For the text-containing cell, return its midpoint in [x, y] coordinate format. 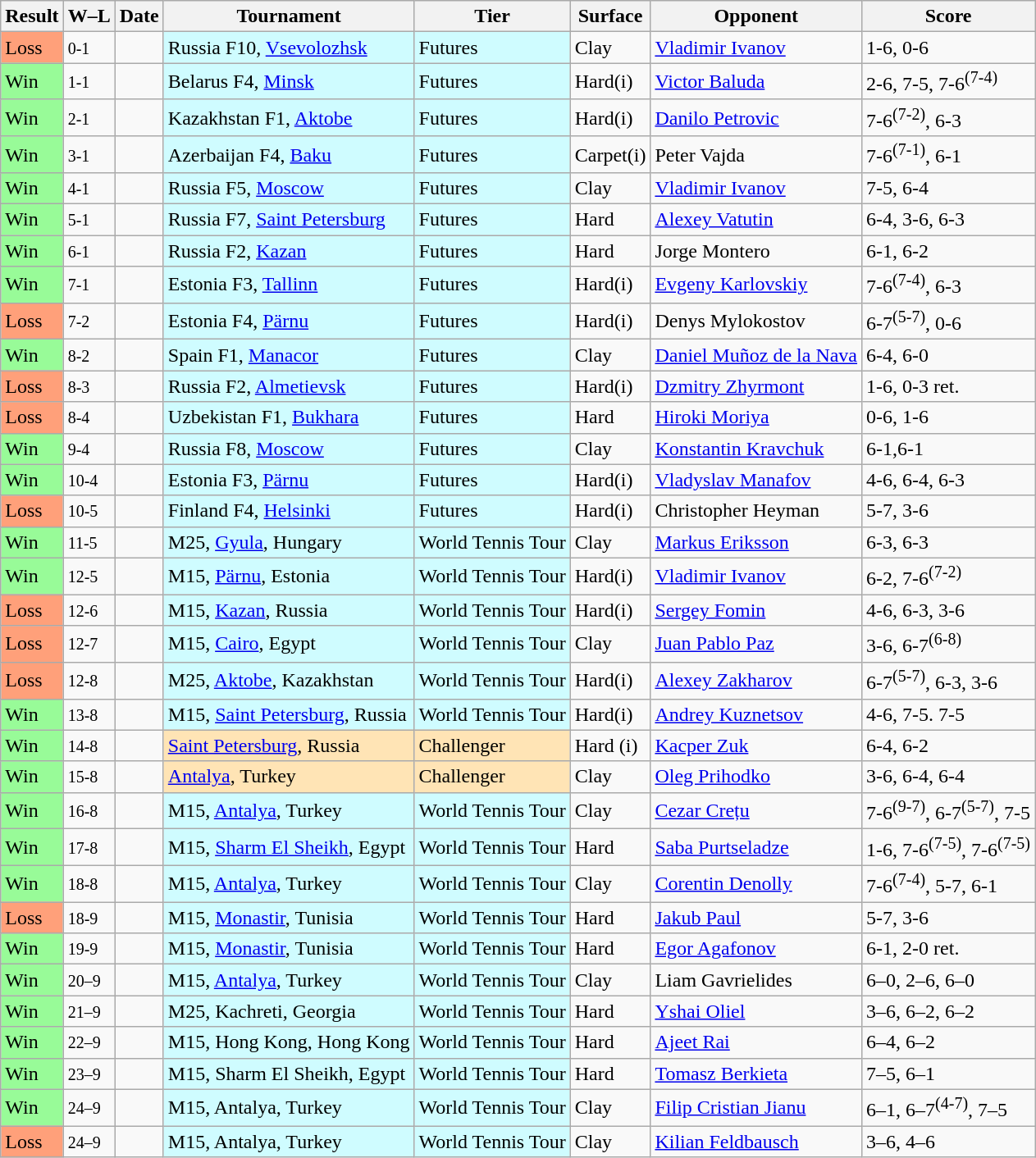
Belarus F4, Minsk [289, 82]
18-8 [89, 884]
Tomasz Berkieta [756, 1074]
3-1 [89, 154]
6-2, 7-6(7-2) [948, 576]
Peter Vajda [756, 154]
15-8 [89, 777]
Christopher Heyman [756, 511]
Jakub Paul [756, 918]
Antalya, Turkey [289, 777]
Estonia F4, Pärnu [289, 321]
12-6 [89, 610]
22–9 [89, 1042]
6-1 [89, 251]
Ajeet Rai [756, 1042]
4-6, 6-4, 6-3 [948, 480]
4-1 [89, 189]
M15, Cairo, Egypt [289, 645]
8-4 [89, 417]
6-4, 6-0 [948, 355]
Estonia F3, Tallinn [289, 285]
6-3, 6-3 [948, 542]
6-4, 3-6, 6-3 [948, 220]
6-1, 2-0 ret. [948, 949]
7-2 [89, 321]
8-2 [89, 355]
M15, Pärnu, Estonia [289, 576]
1-6, 0-6 [948, 48]
Evgeny Karlovskiy [756, 285]
0-1 [89, 48]
2-1 [89, 118]
Carpet(i) [610, 154]
Denys Mylokostov [756, 321]
Kazakhstan F1, Aktobe [289, 118]
Russia F2, Almetievsk [289, 386]
6-1,6-1 [948, 449]
3–6, 4–6 [948, 1142]
1-1 [89, 82]
Konstantin Kravchuk [756, 449]
Tier [492, 16]
Azerbaijan F4, Baku [289, 154]
7-6(7-1), 6-1 [948, 154]
12-7 [89, 645]
6–4, 6–2 [948, 1042]
4-6, 7-5. 7-5 [948, 714]
M15, Saint Petersburg, Russia [289, 714]
Danilo Petrovic [756, 118]
Hard (i) [610, 745]
14-8 [89, 745]
M25, Kachreti, Georgia [289, 1011]
Liam Gavrielides [756, 980]
Finland F4, Helsinki [289, 511]
13-8 [89, 714]
Uzbekistan F1, Bukhara [289, 417]
Alexey Vatutin [756, 220]
W–L [89, 16]
Alexey Zakharov [756, 681]
7-6(7-2), 6-3 [948, 118]
Filip Cristian Jianu [756, 1107]
19-9 [89, 949]
7-5, 6-4 [948, 189]
M15, Hong Kong, Hong Kong [289, 1042]
1-6, 0-3 ret. [948, 386]
Russia F7, Saint Petersburg [289, 220]
Russia F2, Kazan [289, 251]
7-6(7-4), 5-7, 6-1 [948, 884]
6-1, 6-2 [948, 251]
Victor Baluda [756, 82]
Tournament [289, 16]
10-5 [89, 511]
12-5 [89, 576]
Vladyslav Manafov [756, 480]
Jorge Montero [756, 251]
Oleg Prihodko [756, 777]
10-4 [89, 480]
7-6(7-4), 6-3 [948, 285]
Corentin Denolly [756, 884]
Date [139, 16]
Dzmitry Zhyrmont [756, 386]
Juan Pablo Paz [756, 645]
8-3 [89, 386]
6–0, 2–6, 6–0 [948, 980]
Yshai Oliel [756, 1011]
7–5, 6–1 [948, 1074]
6-7(5-7), 6-3, 3-6 [948, 681]
5-1 [89, 220]
6-7(5-7), 0-6 [948, 321]
Russia F5, Moscow [289, 189]
1-6, 7-6(7-5), 7-6(7-5) [948, 848]
3-6, 6-7(6-8) [948, 645]
Result [32, 16]
11-5 [89, 542]
Sergey Fomin [756, 610]
Markus Eriksson [756, 542]
M25, Gyula, Hungary [289, 542]
7-6(9-7), 6-7(5-7), 7-5 [948, 810]
3-6, 6-4, 6-4 [948, 777]
Kilian Feldbausch [756, 1142]
Russia F8, Moscow [289, 449]
Opponent [756, 16]
Saint Petersburg, Russia [289, 745]
9-4 [89, 449]
Estonia F3, Pärnu [289, 480]
Andrey Kuznetsov [756, 714]
17-8 [89, 848]
Saba Purtseladze [756, 848]
Spain F1, Manacor [289, 355]
Egor Agafonov [756, 949]
6–1, 6–7(4-7), 7–5 [948, 1107]
12-8 [89, 681]
2-6, 7-5, 7-6(7-4) [948, 82]
Surface [610, 16]
M15, Kazan, Russia [289, 610]
0-6, 1-6 [948, 417]
3–6, 6–2, 6–2 [948, 1011]
23–9 [89, 1074]
7-1 [89, 285]
Cezar Crețu [756, 810]
4-6, 6-3, 3-6 [948, 610]
Russia F10, Vsevolozhsk [289, 48]
Hiroki Moriya [756, 417]
6-4, 6-2 [948, 745]
Daniel Muñoz de la Nava [756, 355]
16-8 [89, 810]
21–9 [89, 1011]
20–9 [89, 980]
M25, Aktobe, Kazakhstan [289, 681]
18-9 [89, 918]
Score [948, 16]
Kacper Zuk [756, 745]
